Provide the [x, y] coordinate of the cell's center where the given text is located.  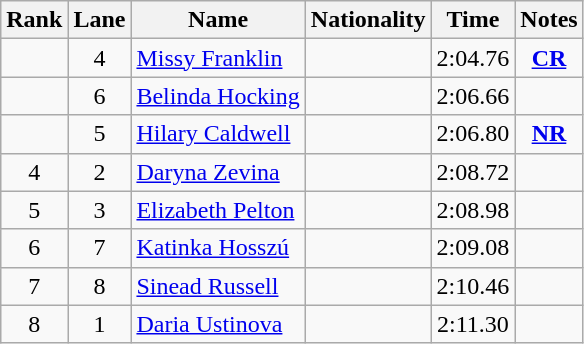
CR [549, 58]
Elizabeth Pelton [218, 210]
Time [473, 20]
2:10.46 [473, 286]
Katinka Hosszú [218, 248]
Lane [100, 20]
Nationality [368, 20]
2:08.72 [473, 172]
2 [100, 172]
Name [218, 20]
Daria Ustinova [218, 324]
Notes [549, 20]
2:11.30 [473, 324]
Belinda Hocking [218, 96]
NR [549, 134]
Rank [34, 20]
Sinead Russell [218, 286]
3 [100, 210]
Daryna Zevina [218, 172]
2:06.80 [473, 134]
2:09.08 [473, 248]
2:08.98 [473, 210]
Hilary Caldwell [218, 134]
2:06.66 [473, 96]
2:04.76 [473, 58]
Missy Franklin [218, 58]
1 [100, 324]
